Pinpoint the cell where the given text exists, returning its [X, Y] midpoint coordinate. 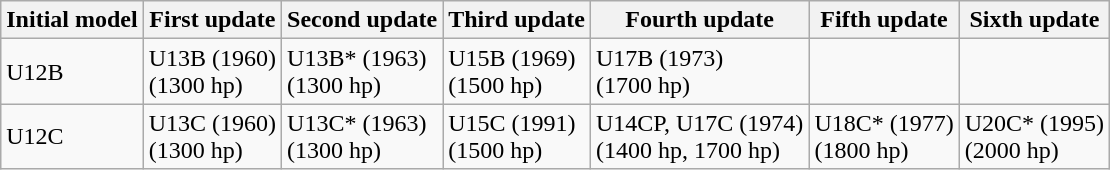
Second update [362, 20]
Fourth update [699, 20]
U15C (1991)(1500 hp) [517, 136]
Fifth update [884, 20]
U12B [72, 72]
Third update [517, 20]
U12C [72, 136]
U20C* (1995)(2000 hp) [1034, 136]
U13B* (1963)(1300 hp) [362, 72]
U13B (1960)(1300 hp) [212, 72]
U13C (1960)(1300 hp) [212, 136]
Sixth update [1034, 20]
U15B (1969)(1500 hp) [517, 72]
First update [212, 20]
U18C* (1977)(1800 hp) [884, 136]
U13C* (1963)(1300 hp) [362, 136]
U17B (1973)(1700 hp) [699, 72]
U14CP, U17C (1974)(1400 hp, 1700 hp) [699, 136]
Initial model [72, 20]
